Find where the given text appears and provide that cell's center as (x, y) coordinate. 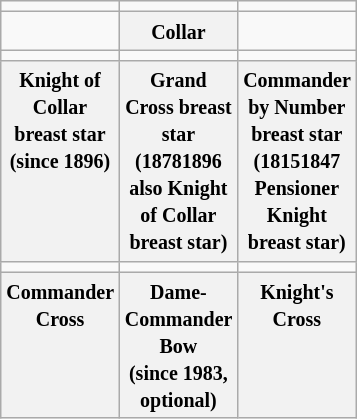
Knight of Collar breast star(since 1896) (60, 161)
Dame-Commander Bow(since 1983, optional) (178, 345)
Grand Cross breast star(18781896 also Knight of Collar breast star) (178, 161)
Commander by Number breast star(18151847 Pensioner Knight breast star) (297, 161)
Collar (178, 31)
Commander Cross (60, 345)
Knight's Cross (297, 345)
